Scan for the cell matching the given text and deliver its (X, Y) coordinate at center. 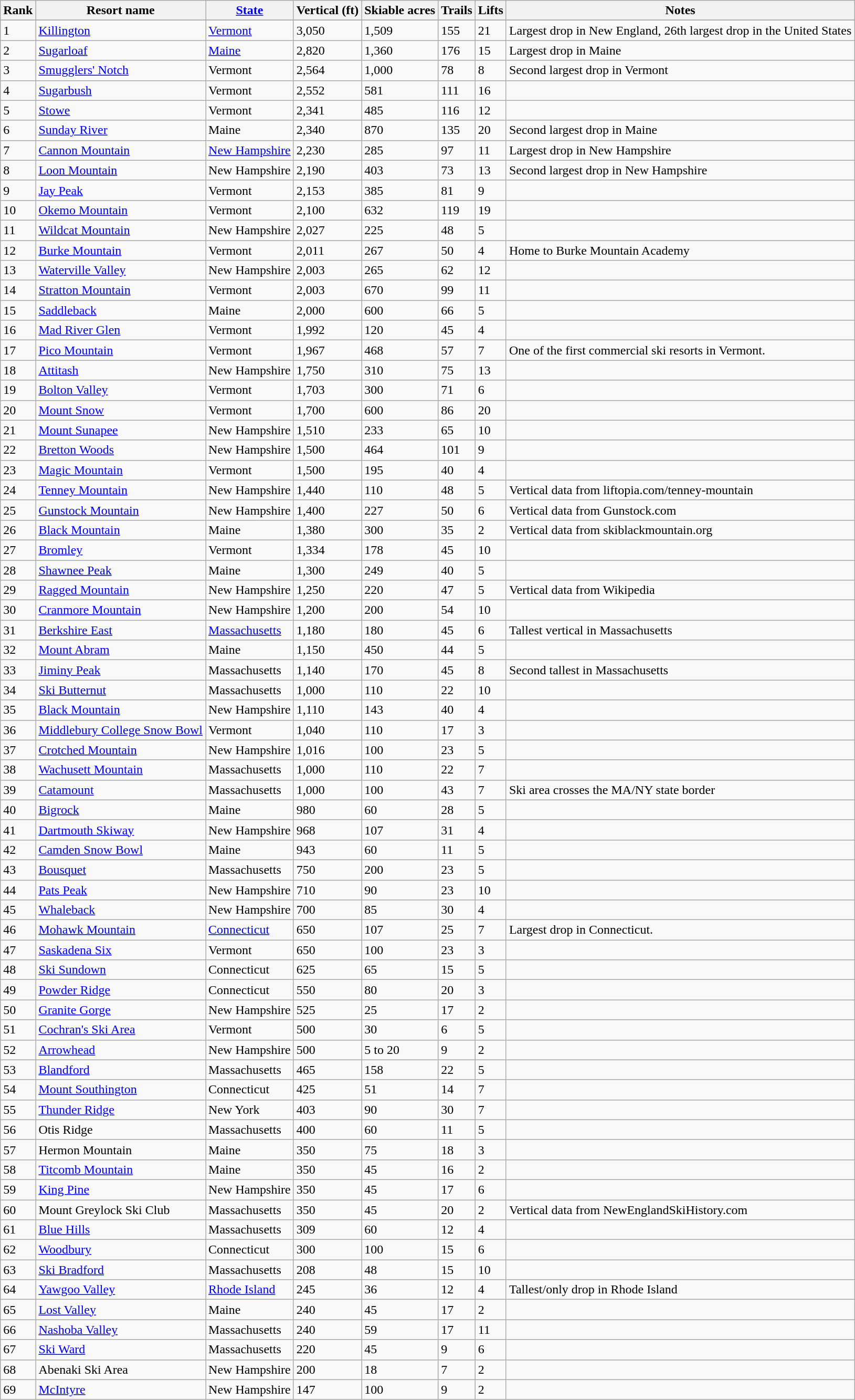
Wachusett Mountain (121, 770)
980 (328, 810)
1,016 (328, 750)
Wildcat Mountain (121, 230)
Tallest vertical in Massachusetts (680, 630)
Lifts (490, 11)
Ski area crosses the MA/NY state border (680, 790)
52 (18, 1050)
2,153 (328, 190)
McIntyre (121, 1389)
Pico Mountain (121, 350)
34 (18, 690)
870 (400, 130)
147 (328, 1389)
1,440 (328, 490)
63 (18, 1270)
425 (328, 1090)
49 (18, 990)
2,552 (328, 90)
Arrowhead (121, 1050)
Crotched Mountain (121, 750)
Bousquet (121, 870)
39 (18, 790)
Powder Ridge (121, 990)
56 (18, 1130)
550 (328, 990)
310 (400, 370)
Cannon Mountain (121, 150)
71 (457, 390)
97 (457, 150)
One of the first commercial ski resorts in Vermont. (680, 350)
Mount Abram (121, 650)
Blandford (121, 1070)
1,703 (328, 390)
Sunday River (121, 130)
710 (328, 890)
Bigrock (121, 810)
Ski Ward (121, 1350)
Woodbury (121, 1250)
227 (400, 510)
85 (400, 910)
Mount Southington (121, 1090)
Attitash (121, 370)
Second largest drop in Vermont (680, 70)
Smugglers' Notch (121, 70)
267 (400, 250)
Thunder Ridge (121, 1110)
Gunstock Mountain (121, 510)
78 (457, 70)
1,380 (328, 530)
1,700 (328, 410)
225 (400, 230)
245 (328, 1290)
68 (18, 1370)
Trails (457, 11)
Stowe (121, 110)
Tallest/only drop in Rhode Island (680, 1290)
Catamount (121, 790)
233 (400, 430)
69 (18, 1389)
Whaleback (121, 910)
Stratton Mountain (121, 290)
Saddleback (121, 310)
1,510 (328, 430)
29 (18, 590)
400 (328, 1130)
943 (328, 850)
Jiminy Peak (121, 670)
468 (400, 350)
32 (18, 650)
Notes (680, 11)
2,000 (328, 310)
119 (457, 210)
101 (457, 450)
968 (328, 830)
Mount Greylock Ski Club (121, 1209)
285 (400, 150)
Vertical data from Gunstock.com (680, 510)
Magic Mountain (121, 470)
670 (400, 290)
2,100 (328, 210)
Second largest drop in Maine (680, 130)
Camden Snow Bowl (121, 850)
Sugarloaf (121, 50)
170 (400, 670)
1,300 (328, 570)
Berkshire East (121, 630)
42 (18, 850)
Vertical (ft) (328, 11)
1,140 (328, 670)
Mohawk Mountain (121, 930)
176 (457, 50)
Sugarbush (121, 90)
58 (18, 1169)
Hermon Mountain (121, 1150)
2,340 (328, 130)
86 (457, 410)
581 (400, 90)
Skiable acres (400, 11)
2,190 (328, 170)
99 (457, 290)
208 (328, 1270)
249 (400, 570)
Largest drop in New Hampshire (680, 150)
3,050 (328, 30)
46 (18, 930)
116 (457, 110)
Dartmouth Skiway (121, 830)
Ski Bradford (121, 1270)
Loon Mountain (121, 170)
120 (400, 330)
135 (457, 130)
Largest drop in New England, 26th largest drop in the United States (680, 30)
Vertical data from liftopia.com/tenney-mountain (680, 490)
465 (328, 1070)
Vertical data from NewEnglandSkiHistory.com (680, 1209)
1,992 (328, 330)
1,110 (328, 710)
1,150 (328, 650)
143 (400, 710)
1,200 (328, 610)
464 (400, 450)
80 (400, 990)
180 (400, 630)
Rhode Island (250, 1290)
158 (400, 1070)
New York (250, 1110)
24 (18, 490)
Killington (121, 30)
Tenney Mountain (121, 490)
Bretton Woods (121, 450)
Bromley (121, 550)
385 (400, 190)
2,230 (328, 150)
450 (400, 650)
Abenaki Ski Area (121, 1370)
700 (328, 910)
81 (457, 190)
632 (400, 210)
525 (328, 1010)
Waterville Valley (121, 270)
Bolton Valley (121, 390)
2,820 (328, 50)
111 (457, 90)
178 (400, 550)
73 (457, 170)
Cochran's Ski Area (121, 1030)
64 (18, 1290)
2,027 (328, 230)
1,400 (328, 510)
Pats Peak (121, 890)
Resort name (121, 11)
Mount Sunapee (121, 430)
Otis Ridge (121, 1130)
2,011 (328, 250)
53 (18, 1070)
1,334 (328, 550)
Nashoba Valley (121, 1330)
750 (328, 870)
309 (328, 1230)
Ragged Mountain (121, 590)
Vertical data from skiblackmountain.org (680, 530)
Yawgoo Valley (121, 1290)
State (250, 11)
Largest drop in Maine (680, 50)
625 (328, 970)
155 (457, 30)
King Pine (121, 1189)
Mad River Glen (121, 330)
Lost Valley (121, 1310)
5 to 20 (400, 1050)
61 (18, 1230)
Middlebury College Snow Bowl (121, 730)
Mount Snow (121, 410)
Cranmore Mountain (121, 610)
195 (400, 470)
Rank (18, 11)
Ski Sundown (121, 970)
1,250 (328, 590)
38 (18, 770)
Granite Gorge (121, 1010)
Largest drop in Connecticut. (680, 930)
55 (18, 1110)
485 (400, 110)
37 (18, 750)
1,040 (328, 730)
Shawnee Peak (121, 570)
265 (400, 270)
1,750 (328, 370)
Home to Burke Mountain Academy (680, 250)
Blue Hills (121, 1230)
Titcomb Mountain (121, 1169)
26 (18, 530)
Jay Peak (121, 190)
Burke Mountain (121, 250)
Okemo Mountain (121, 210)
2,564 (328, 70)
1,509 (400, 30)
33 (18, 670)
1,180 (328, 630)
27 (18, 550)
Ski Butternut (121, 690)
1,360 (400, 50)
1 (18, 30)
41 (18, 830)
Vertical data from Wikipedia (680, 590)
Saskadena Six (121, 950)
67 (18, 1350)
Second tallest in Massachusetts (680, 670)
1,967 (328, 350)
2,341 (328, 110)
Second largest drop in New Hampshire (680, 170)
